Return the (X, Y) coordinate for the center point of the cell that contains the specified text.  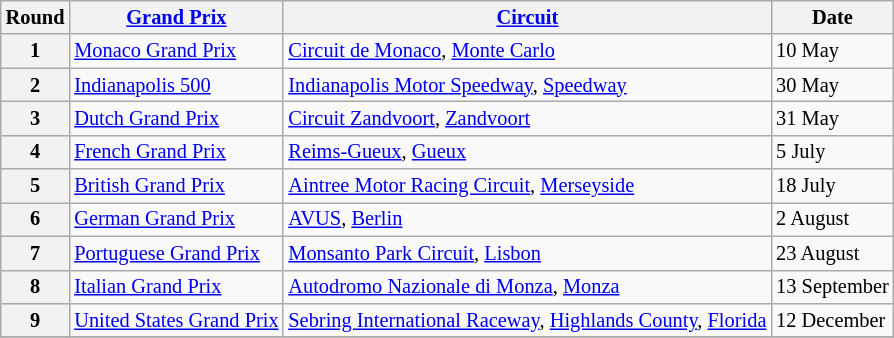
Circuit de Monaco, Monte Carlo (527, 51)
Monsanto Park Circuit, Lisbon (527, 253)
AVUS, Berlin (527, 219)
Sebring International Raceway, Highlands County, Florida (527, 320)
British Grand Prix (176, 186)
31 May (832, 118)
Round (36, 17)
2 August (832, 219)
German Grand Prix (176, 219)
9 (36, 320)
Date (832, 17)
Dutch Grand Prix (176, 118)
18 July (832, 186)
3 (36, 118)
Grand Prix (176, 17)
1 (36, 51)
Italian Grand Prix (176, 287)
23 August (832, 253)
5 July (832, 152)
5 (36, 186)
Circuit Zandvoort, Zandvoort (527, 118)
30 May (832, 85)
Aintree Motor Racing Circuit, Merseyside (527, 186)
12 December (832, 320)
2 (36, 85)
Autodromo Nazionale di Monza, Monza (527, 287)
Circuit (527, 17)
Indianapolis 500 (176, 85)
10 May (832, 51)
French Grand Prix (176, 152)
13 September (832, 287)
Monaco Grand Prix (176, 51)
7 (36, 253)
Portuguese Grand Prix (176, 253)
8 (36, 287)
United States Grand Prix (176, 320)
Reims-Gueux, Gueux (527, 152)
Indianapolis Motor Speedway, Speedway (527, 85)
6 (36, 219)
4 (36, 152)
